From the cell containing the given text, extract its center point as (X, Y) coordinate. 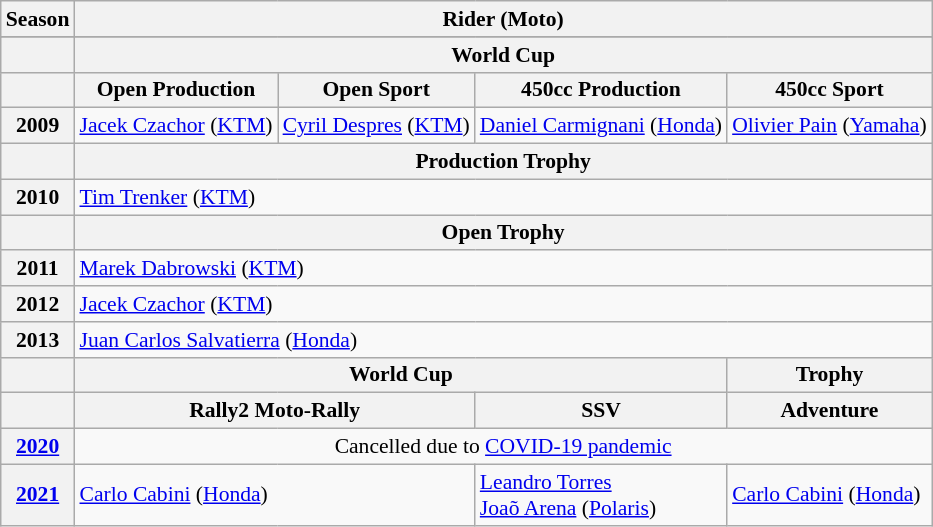
Open Trophy (502, 233)
Tim Trenker (KTM) (502, 197)
Rider (Moto) (502, 19)
2011 (38, 269)
Leandro Torres Joaõ Arena (Polaris) (601, 494)
2021 (38, 494)
Adventure (830, 411)
2010 (38, 197)
Season (38, 19)
450cc Sport (830, 90)
Olivier Pain (Yamaha) (830, 126)
Cancelled due to COVID-19 pandemic (502, 447)
SSV (601, 411)
Cyril Despres (KTM) (376, 126)
Marek Dabrowski (KTM) (502, 269)
Production Trophy (502, 162)
2020 (38, 447)
Juan Carlos Salvatierra (Honda) (502, 340)
Open Sport (376, 90)
2009 (38, 126)
2012 (38, 304)
Open Production (176, 90)
Rally2 Moto-Rally (274, 411)
Trophy (830, 375)
Daniel Carmignani (Honda) (601, 126)
450cc Production (601, 90)
2013 (38, 340)
